Identify which cell holds the provided text, then report its [X, Y] central coordinate. 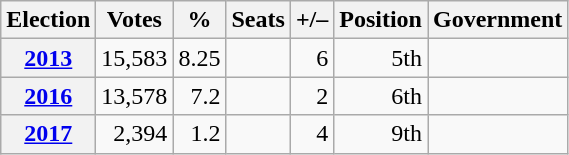
7.2 [200, 96]
13,578 [134, 96]
2 [312, 96]
8.25 [200, 58]
1.2 [200, 134]
+/– [312, 20]
Seats [258, 20]
4 [312, 134]
Position [381, 20]
9th [381, 134]
15,583 [134, 58]
Government [498, 20]
Election [48, 20]
2013 [48, 58]
2,394 [134, 134]
6th [381, 96]
2016 [48, 96]
Votes [134, 20]
6 [312, 58]
5th [381, 58]
% [200, 20]
2017 [48, 134]
